Locate the cell with the specified text and output its [x, y] center coordinate. 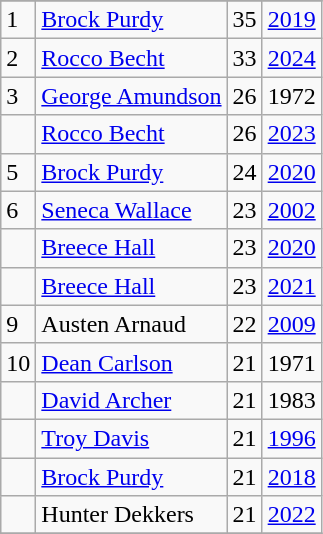
24 [244, 172]
1996 [292, 438]
2002 [292, 210]
2019 [292, 20]
2021 [292, 286]
9 [18, 324]
Seneca Wallace [132, 210]
1 [18, 20]
3 [18, 96]
1971 [292, 362]
Troy Davis [132, 438]
George Amundson [132, 96]
6 [18, 210]
5 [18, 172]
David Archer [132, 400]
2024 [292, 58]
1983 [292, 400]
2023 [292, 134]
35 [244, 20]
2022 [292, 515]
10 [18, 362]
Dean Carlson [132, 362]
2018 [292, 477]
Austen Arnaud [132, 324]
22 [244, 324]
2 [18, 58]
1972 [292, 96]
Hunter Dekkers [132, 515]
2009 [292, 324]
33 [244, 58]
